Find where the given text appears and provide that cell's center as (X, Y) coordinate. 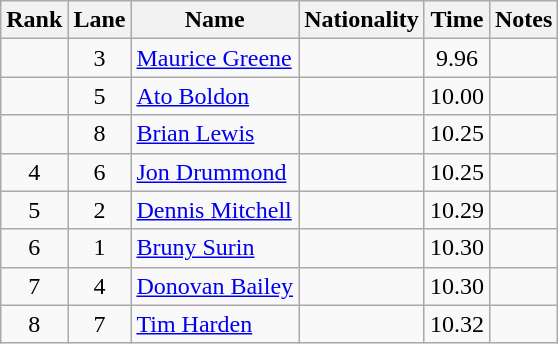
10.29 (456, 210)
3 (100, 58)
Name (215, 20)
Ato Boldon (215, 96)
1 (100, 248)
Bruny Surin (215, 248)
9.96 (456, 58)
Rank (34, 20)
Nationality (362, 20)
Brian Lewis (215, 134)
2 (100, 210)
10.32 (456, 324)
Jon Drummond (215, 172)
10.00 (456, 96)
Tim Harden (215, 324)
Maurice Greene (215, 58)
Lane (100, 20)
Notes (523, 20)
Donovan Bailey (215, 286)
Dennis Mitchell (215, 210)
Time (456, 20)
